Identify which cell holds the provided text, then report its (X, Y) central coordinate. 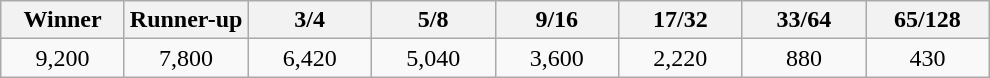
17/32 (681, 20)
2,220 (681, 58)
9,200 (63, 58)
33/64 (804, 20)
9/16 (557, 20)
3,600 (557, 58)
6,420 (310, 58)
3/4 (310, 20)
7,800 (186, 58)
Runner-up (186, 20)
5,040 (433, 58)
65/128 (928, 20)
880 (804, 58)
5/8 (433, 20)
Winner (63, 20)
430 (928, 58)
